Return (x, y) of the center of cell containing provided text 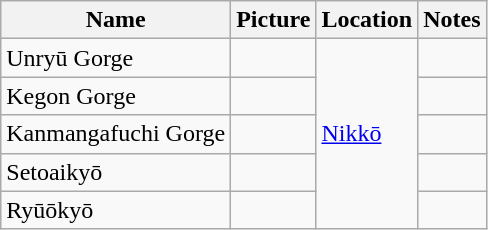
Notes (452, 20)
Location (367, 20)
Kanmangafuchi Gorge (116, 134)
Unryū Gorge (116, 58)
Ryūōkyō (116, 210)
Picture (274, 20)
Kegon Gorge (116, 96)
Setoaikyō (116, 172)
Name (116, 20)
Nikkō (367, 134)
